Output the [X, Y] coordinate of the center of the cell containing the given text.  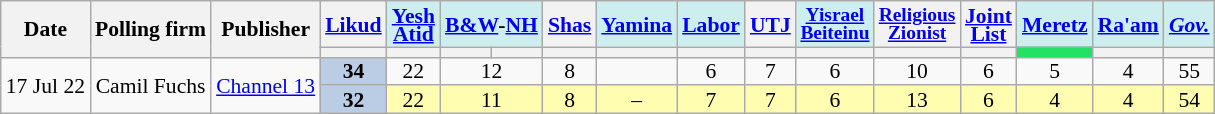
34 [354, 71]
YisraelBeiteinu [835, 24]
Likud [354, 24]
UTJ [770, 24]
Gov. [1190, 24]
17 Jul 22 [46, 85]
Meretz [1055, 24]
Publisher [266, 29]
55 [1190, 71]
Date [46, 29]
Yamina [636, 24]
Camil Fuchs [150, 85]
Polling firm [150, 29]
32 [354, 100]
12 [492, 71]
13 [917, 100]
5 [1055, 71]
Labor [711, 24]
JointList [988, 24]
ReligiousZionist [917, 24]
10 [917, 71]
YeshAtid [414, 24]
Shas [570, 24]
54 [1190, 100]
– [636, 100]
Ra'am [1128, 24]
11 [492, 100]
B&W-NH [492, 24]
Channel 13 [266, 85]
